Return (x, y) of the center of cell containing provided text 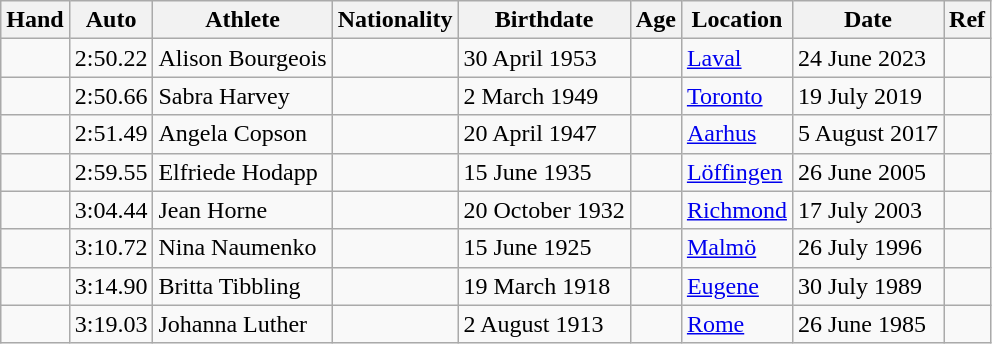
Nina Naumenko (242, 248)
Jean Horne (242, 210)
15 June 1935 (544, 172)
Rome (736, 324)
Eugene (736, 286)
Johanna Luther (242, 324)
Malmö (736, 248)
2 March 1949 (544, 96)
20 April 1947 (544, 134)
24 June 2023 (868, 58)
2:50.22 (111, 58)
Athlete (242, 20)
3:14.90 (111, 286)
Location (736, 20)
17 July 2003 (868, 210)
Britta Tibbling (242, 286)
Auto (111, 20)
19 March 1918 (544, 286)
Toronto (736, 96)
30 July 1989 (868, 286)
5 August 2017 (868, 134)
30 April 1953 (544, 58)
2:59.55 (111, 172)
Elfriede Hodapp (242, 172)
Richmond (736, 210)
Age (656, 20)
20 October 1932 (544, 210)
Nationality (395, 20)
2:50.66 (111, 96)
19 July 2019 (868, 96)
Hand (35, 20)
15 June 1925 (544, 248)
Angela Copson (242, 134)
Birthdate (544, 20)
Aarhus (736, 134)
3:10.72 (111, 248)
26 June 2005 (868, 172)
3:04.44 (111, 210)
2 August 1913 (544, 324)
Laval (736, 58)
26 July 1996 (868, 248)
3:19.03 (111, 324)
2:51.49 (111, 134)
Date (868, 20)
26 June 1985 (868, 324)
Ref (968, 20)
Alison Bourgeois (242, 58)
Löffingen (736, 172)
Sabra Harvey (242, 96)
